Capture the cell that displays the provided text and extract its (x, y) central coordinate. 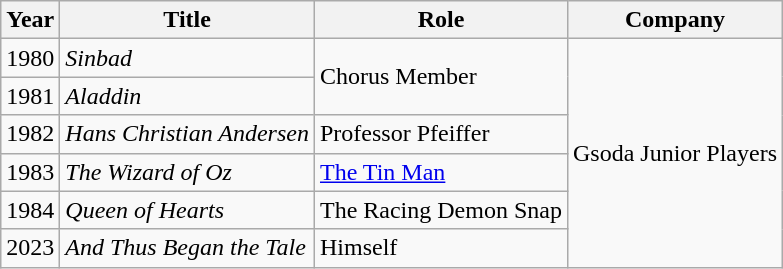
Professor Pfeiffer (440, 134)
1982 (30, 134)
Company (674, 20)
Role (440, 20)
The Racing Demon Snap (440, 210)
1983 (30, 172)
The Tin Man (440, 172)
2023 (30, 248)
1981 (30, 96)
1980 (30, 58)
1984 (30, 210)
Queen of Hearts (188, 210)
Himself (440, 248)
Aladdin (188, 96)
And Thus Began the Tale (188, 248)
Year (30, 20)
Gsoda Junior Players (674, 153)
The Wizard of Oz (188, 172)
Chorus Member (440, 77)
Title (188, 20)
Sinbad (188, 58)
Hans Christian Andersen (188, 134)
